Return [x, y] of the center of cell containing provided text 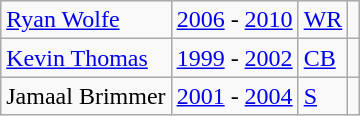
WR [323, 20]
2001 - 2004 [234, 96]
2006 - 2010 [234, 20]
Ryan Wolfe [86, 20]
1999 - 2002 [234, 58]
CB [323, 58]
S [323, 96]
Jamaal Brimmer [86, 96]
Kevin Thomas [86, 58]
